Identify which cell holds the provided text, then report its [X, Y] central coordinate. 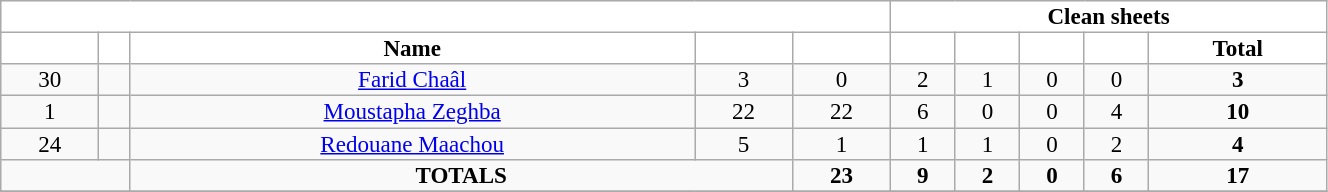
Redouane Maachou [412, 144]
Farid Chaâl [412, 80]
TOTALS [462, 176]
23 [842, 176]
Name [412, 49]
17 [1238, 176]
30 [50, 80]
9 [924, 176]
Total [1238, 49]
Clean sheets [1109, 17]
Moustapha Zeghba [412, 112]
10 [1238, 112]
24 [50, 144]
5 [744, 144]
